Search for the cell housing the specified text and yield its (x, y) center coordinate. 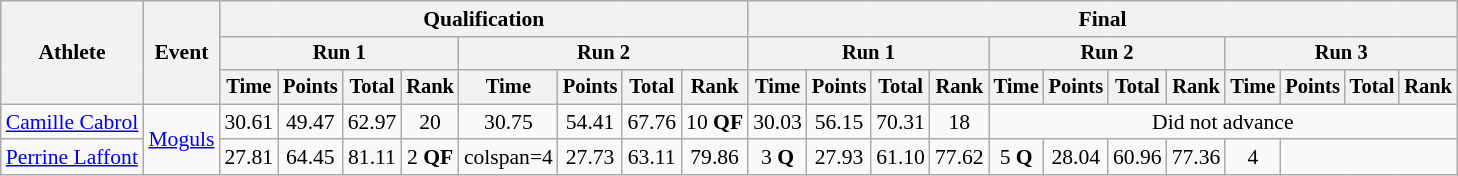
27.93 (839, 158)
27.81 (248, 158)
77.62 (960, 158)
79.86 (714, 158)
20 (430, 122)
54.41 (590, 122)
Event (181, 52)
Athlete (72, 52)
64.45 (310, 158)
Qualification (484, 19)
30.75 (508, 122)
28.04 (1076, 158)
27.73 (590, 158)
Final (1102, 19)
30.03 (778, 122)
Did not advance (1223, 122)
Perrine Laffont (72, 158)
30.61 (248, 122)
18 (960, 122)
Camille Cabrol (72, 122)
77.36 (1196, 158)
63.11 (652, 158)
81.11 (372, 158)
5 Q (1016, 158)
Moguls (181, 140)
60.96 (1138, 158)
49.47 (310, 122)
70.31 (900, 122)
3 Q (778, 158)
62.97 (372, 122)
67.76 (652, 122)
2 QF (430, 158)
Run 3 (1340, 54)
56.15 (839, 122)
4 (1252, 158)
61.10 (900, 158)
10 QF (714, 122)
colspan=4 (508, 158)
